Scan for the cell matching the given text and deliver its (X, Y) coordinate at center. 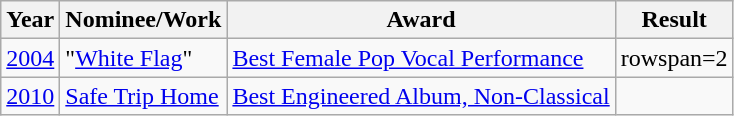
Award (421, 20)
Result (674, 20)
Best Female Pop Vocal Performance (421, 58)
"White Flag" (144, 58)
Best Engineered Album, Non-Classical (421, 96)
2010 (30, 96)
Nominee/Work (144, 20)
Year (30, 20)
rowspan=2 (674, 58)
Safe Trip Home (144, 96)
2004 (30, 58)
